Search for the cell housing the specified text and yield its [X, Y] center coordinate. 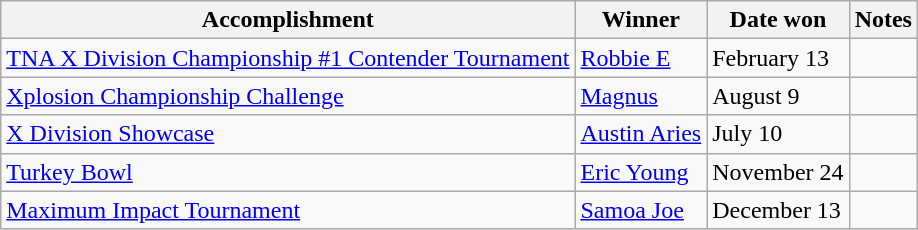
Eric Young [641, 172]
Magnus [641, 96]
Date won [778, 20]
Xplosion Championship Challenge [288, 96]
February 13 [778, 58]
Robbie E [641, 58]
Accomplishment [288, 20]
November 24 [778, 172]
Notes [883, 20]
Samoa Joe [641, 210]
Austin Aries [641, 134]
August 9 [778, 96]
Turkey Bowl [288, 172]
Winner [641, 20]
Maximum Impact Tournament [288, 210]
X Division Showcase [288, 134]
TNA X Division Championship #1 Contender Tournament [288, 58]
December 13 [778, 210]
July 10 [778, 134]
